Identify which cell holds the provided text, then report its (X, Y) central coordinate. 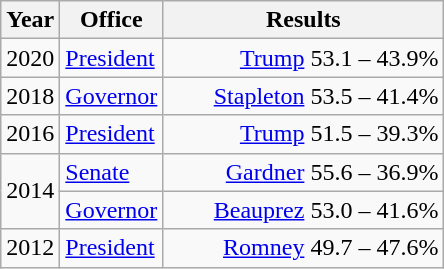
2014 (30, 191)
2016 (30, 134)
Year (30, 20)
Beauprez 53.0 – 41.6% (304, 210)
Office (112, 20)
2018 (30, 96)
Stapleton 53.5 – 41.4% (304, 96)
Trump 53.1 – 43.9% (304, 58)
Senate (112, 172)
2020 (30, 58)
Trump 51.5 – 39.3% (304, 134)
Romney 49.7 – 47.6% (304, 248)
Results (304, 20)
2012 (30, 248)
Gardner 55.6 – 36.9% (304, 172)
